Return [X, Y] of the center of cell containing provided text 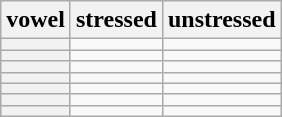
vowel [36, 20]
stressed [116, 20]
unstressed [222, 20]
